Identify which cell holds the provided text, then report its (X, Y) central coordinate. 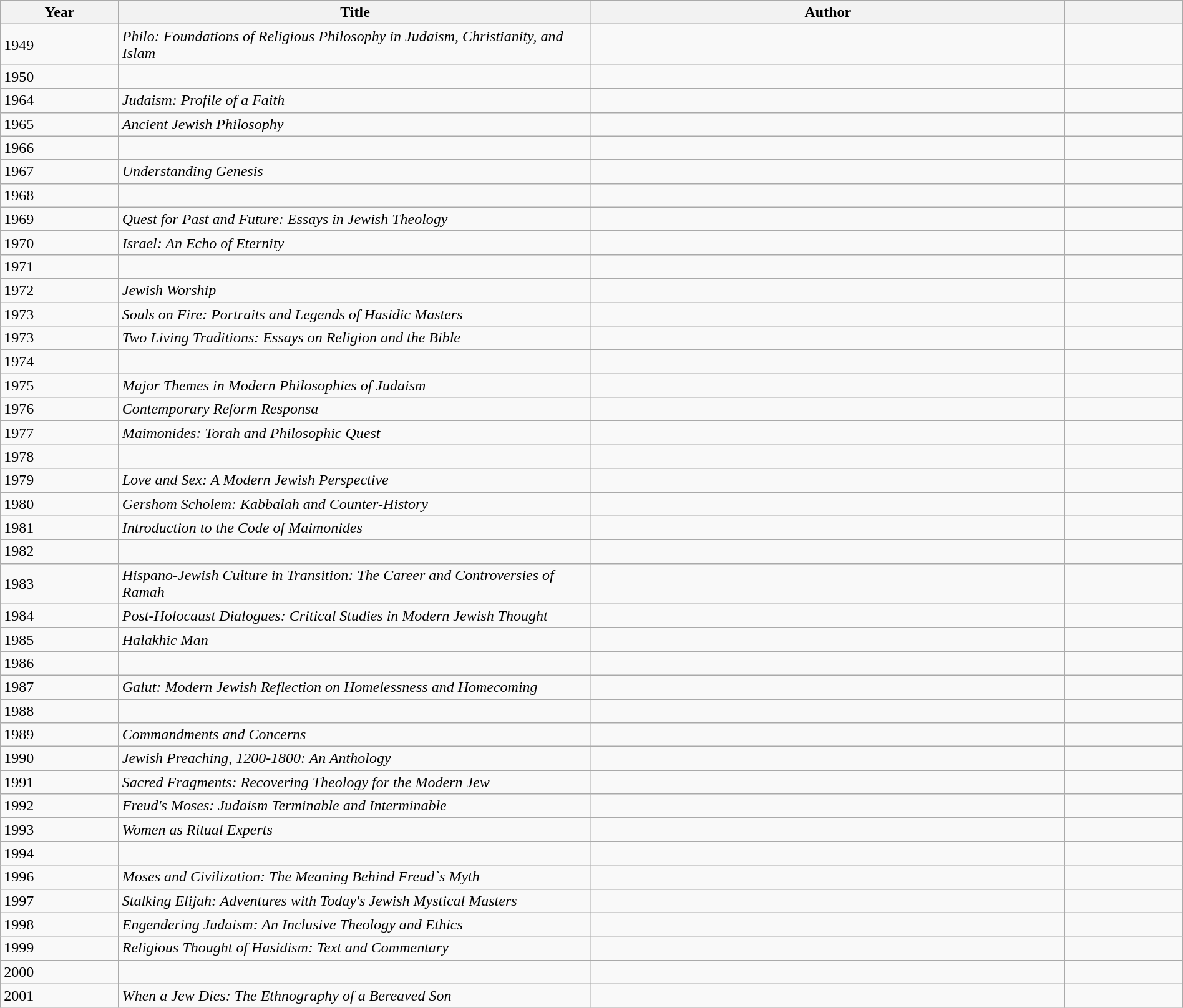
1980 (60, 504)
1986 (60, 663)
1970 (60, 243)
1987 (60, 687)
Freud's Moses: Judaism Terminable and Interminable (355, 806)
Philo: Foundations of Religious Philosophy in Judaism, Christianity, and Islam (355, 45)
1983 (60, 584)
Gershom Scholem: Kabbalah and Counter-History (355, 504)
Introduction to the Code of Maimonides (355, 528)
Engendering Judaism: An Inclusive Theology and Ethics (355, 924)
Hispano-Jewish Culture in Transition: The Career and Controversies of Ramah (355, 584)
1996 (60, 877)
1981 (60, 528)
Understanding Genesis (355, 172)
1991 (60, 782)
Post-Holocaust Dialogues: Critical Studies in Modern Jewish Thought (355, 616)
1966 (60, 148)
1992 (60, 806)
Judaism: Profile of a Faith (355, 100)
Halakhic Man (355, 639)
1985 (60, 639)
1982 (60, 551)
1972 (60, 290)
1975 (60, 385)
Women as Ritual Experts (355, 830)
Two Living Traditions: Essays on Religion and the Bible (355, 338)
Jewish Preaching, 1200-1800: An Anthology (355, 758)
Galut: Modern Jewish Reflection on Homelessness and Homecoming (355, 687)
1994 (60, 853)
Maimonides: Torah and Philosophic Quest (355, 433)
1971 (60, 266)
1964 (60, 100)
Author (828, 12)
1967 (60, 172)
1978 (60, 457)
Contemporary Reform Responsa (355, 409)
1965 (60, 124)
1977 (60, 433)
Quest for Past and Future: Essays in Jewish Theology (355, 219)
Moses and Civilization: The Meaning Behind Freud`s Myth (355, 877)
Title (355, 12)
1950 (60, 77)
1990 (60, 758)
Year (60, 12)
2001 (60, 996)
1974 (60, 362)
Love and Sex: A Modern Jewish Perspective (355, 480)
Major Themes in Modern Philosophies of Judaism (355, 385)
1979 (60, 480)
1999 (60, 948)
2000 (60, 972)
Ancient Jewish Philosophy (355, 124)
1984 (60, 616)
1968 (60, 195)
Jewish Worship (355, 290)
1993 (60, 830)
1989 (60, 735)
1988 (60, 710)
1976 (60, 409)
1969 (60, 219)
Stalking Elijah: Adventures with Today's Jewish Mystical Masters (355, 901)
Religious Thought of Hasidism: Text and Commentary (355, 948)
1997 (60, 901)
1949 (60, 45)
1998 (60, 924)
Souls on Fire: Portraits and Legends of Hasidic Masters (355, 314)
Commandments and Concerns (355, 735)
Israel: An Echo of Eternity (355, 243)
Sacred Fragments: Recovering Theology for the Modern Jew (355, 782)
When a Jew Dies: The Ethnography of a Bereaved Son (355, 996)
